Pinpoint the cell where the given text exists, returning its [x, y] midpoint coordinate. 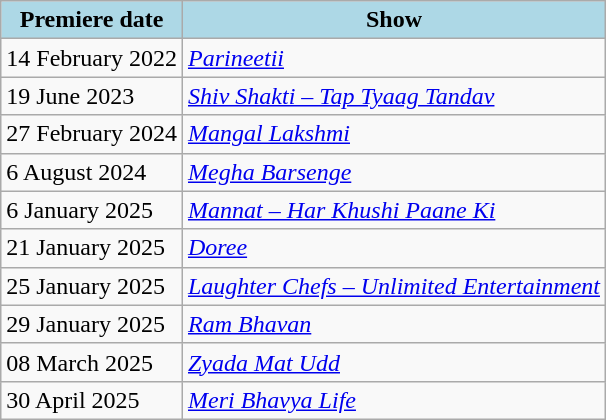
Laughter Chefs – Unlimited Entertainment [394, 286]
Parineetii [394, 58]
Premiere date [92, 20]
6 August 2024 [92, 172]
21 January 2025 [92, 248]
30 April 2025 [92, 400]
Mannat – Har Khushi Paane Ki [394, 210]
Ram Bhavan [394, 324]
27 February 2024 [92, 134]
19 June 2023 [92, 96]
Mangal Lakshmi [394, 134]
Megha Barsenge [394, 172]
Meri Bhavya Life [394, 400]
Shiv Shakti – Tap Tyaag Tandav [394, 96]
14 February 2022 [92, 58]
08 March 2025 [92, 362]
29 January 2025 [92, 324]
25 January 2025 [92, 286]
Show [394, 20]
Zyada Mat Udd [394, 362]
6 January 2025 [92, 210]
Doree [394, 248]
